Identify which cell holds the provided text, then report its (X, Y) central coordinate. 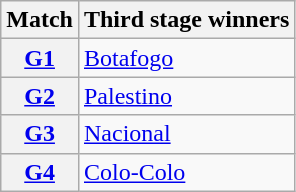
G3 (40, 134)
Botafogo (186, 58)
G1 (40, 58)
G4 (40, 172)
Third stage winners (186, 20)
Palestino (186, 96)
Nacional (186, 134)
Colo-Colo (186, 172)
G2 (40, 96)
Match (40, 20)
